Locate the cell with the specified text and output its [x, y] center coordinate. 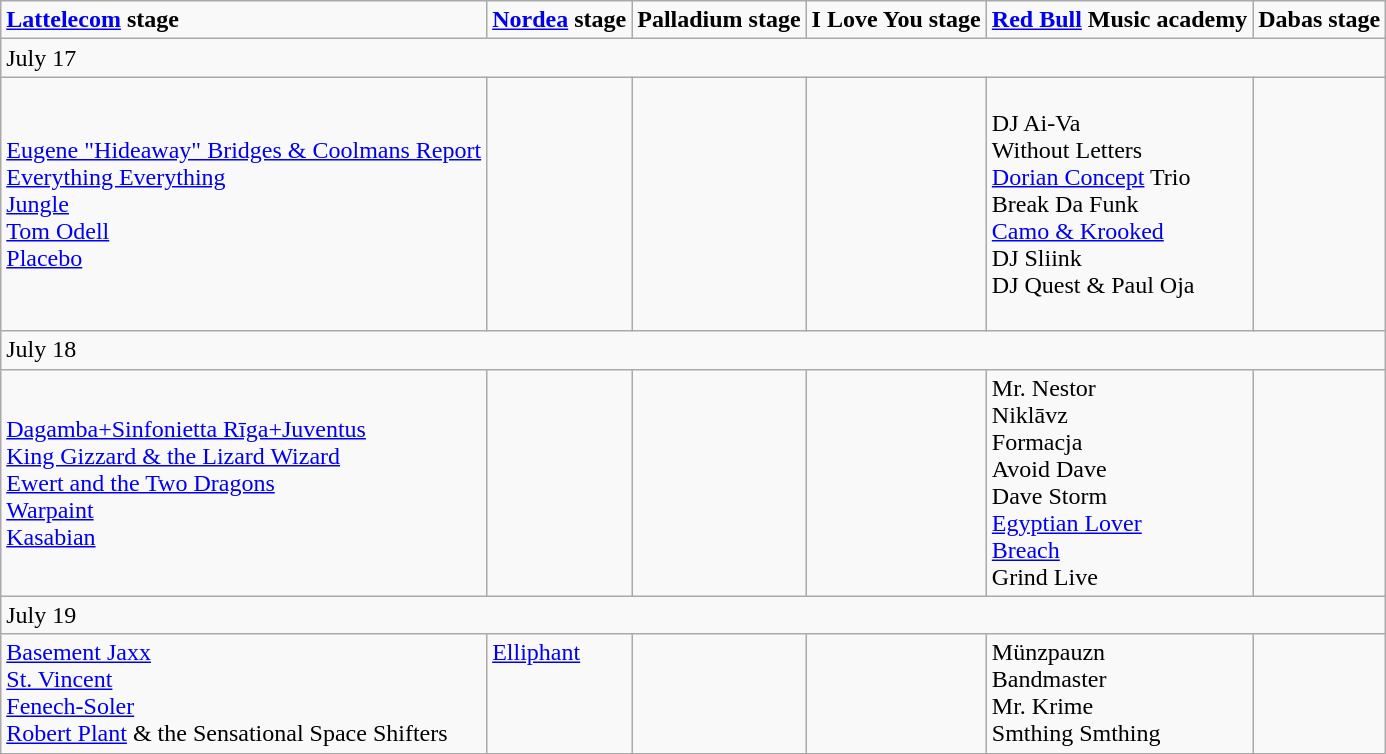
Eugene "Hideaway" Bridges & Coolmans Report Everything Everything Jungle Tom Odell Placebo [244, 204]
DJ Ai-Va Without Letters Dorian Concept Trio Break Da Funk Camo & Krooked DJ Sliink DJ Quest & Paul Oja [1119, 204]
Dabas stage [1320, 20]
Elliphant [560, 694]
July 17 [694, 58]
Basement Jaxx St. Vincent Fenech-Soler Robert Plant & the Sensational Space Shifters [244, 694]
Nordea stage [560, 20]
July 19 [694, 615]
July 18 [694, 350]
Red Bull Music academy [1119, 20]
Lattelecom stage [244, 20]
I Love You stage [896, 20]
Münzpauzn Bandmaster Mr. Krime Smthing Smthing [1119, 694]
Palladium stage [719, 20]
Mr. Nestor Niklāvz Formacja Avoid Dave Dave Storm Egyptian Lover Breach Grind Live [1119, 482]
Dagamba+Sinfonietta Rīga+Juventus King Gizzard & the Lizard Wizard Ewert and the Two Dragons Warpaint Kasabian [244, 482]
